For the text-containing cell, return its midpoint in (X, Y) coordinate format. 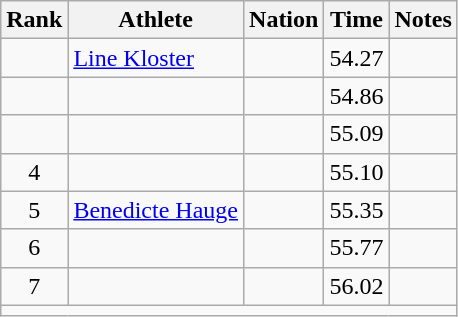
6 (34, 248)
55.77 (356, 248)
5 (34, 210)
56.02 (356, 286)
Time (356, 20)
Athlete (156, 20)
4 (34, 172)
55.35 (356, 210)
Line Kloster (156, 58)
54.86 (356, 96)
7 (34, 286)
Rank (34, 20)
55.10 (356, 172)
Nation (284, 20)
55.09 (356, 134)
Benedicte Hauge (156, 210)
54.27 (356, 58)
Notes (423, 20)
